Capture the cell that displays the provided text and extract its (x, y) central coordinate. 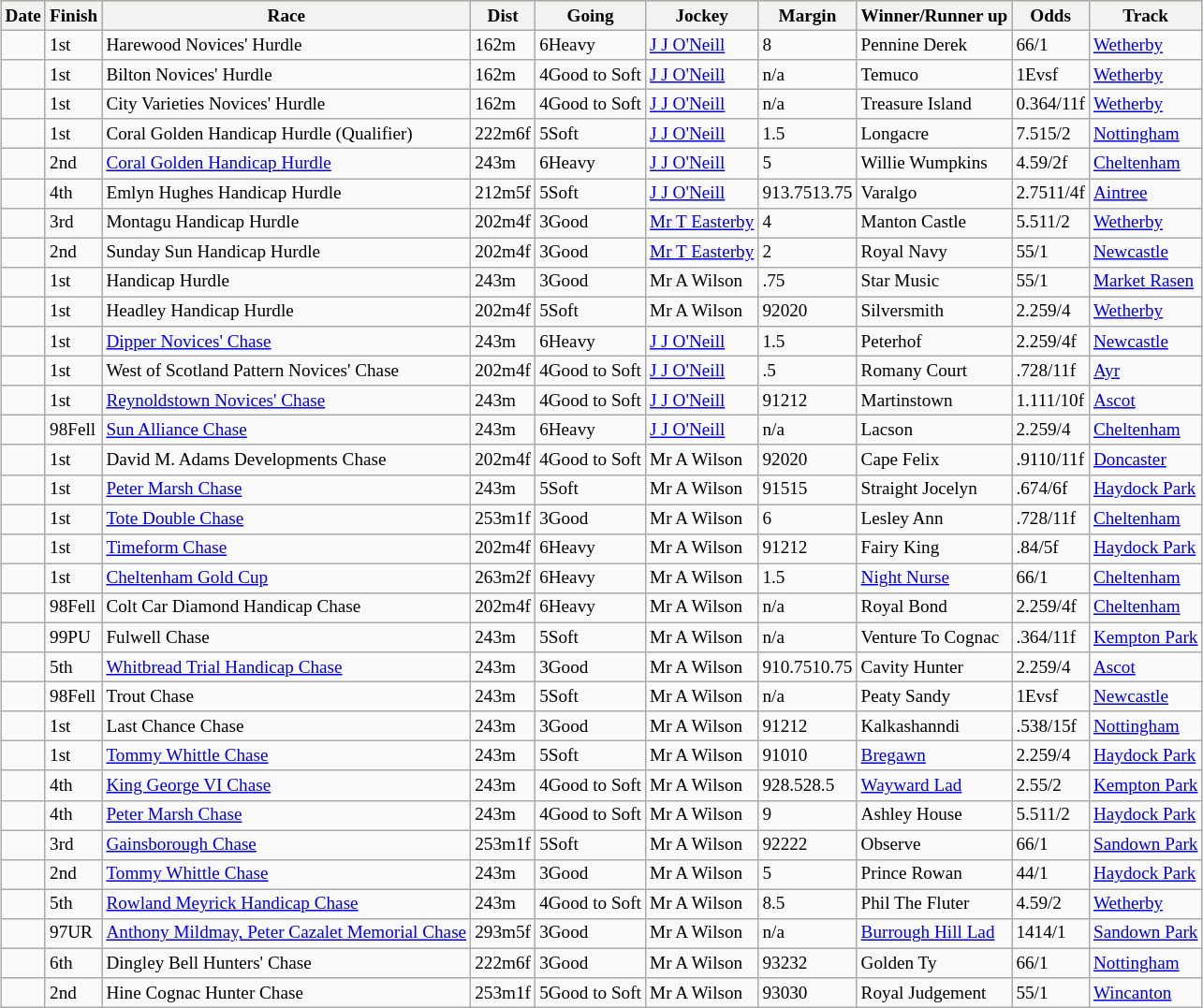
Golden Ty (934, 963)
Colt Car Diamond Handicap Chase (286, 607)
Gainsborough Chase (286, 844)
Fulwell Chase (286, 637)
91515 (807, 489)
263m2f (504, 578)
Race (286, 16)
Kalkashanndi (934, 726)
913.7513.75 (807, 193)
Treasure Island (934, 104)
2.7511/4f (1050, 193)
Doncaster (1146, 460)
Burrough Hill Lad (934, 933)
Star Music (934, 282)
.364/11f (1050, 637)
7.515/2 (1050, 134)
Trout Chase (286, 696)
.538/15f (1050, 726)
.674/6f (1050, 489)
44/1 (1050, 874)
Tote Double Chase (286, 519)
4.59/2 (1050, 904)
Hine Cognac Hunter Chase (286, 993)
212m5f (504, 193)
Martinstown (934, 401)
City Varieties Novices' Hurdle (286, 104)
Margin (807, 16)
Peterhof (934, 342)
Bregawn (934, 756)
Manton Castle (934, 223)
93232 (807, 963)
Wayward Lad (934, 785)
Lacson (934, 431)
Romany Court (934, 371)
928.528.5 (807, 785)
9 (807, 815)
Date (23, 16)
Observe (934, 844)
Temuco (934, 75)
.5 (807, 371)
Sunday Sun Handicap Hurdle (286, 253)
6th (73, 963)
Jockey (701, 16)
8 (807, 45)
Anthony Mildmay, Peter Cazalet Memorial Chase (286, 933)
91010 (807, 756)
.75 (807, 282)
Royal Navy (934, 253)
4 (807, 223)
Dipper Novices' Chase (286, 342)
910.7510.75 (807, 667)
Reynoldstown Novices' Chase (286, 401)
Odds (1050, 16)
Bilton Novices' Hurdle (286, 75)
Emlyn Hughes Handicap Hurdle (286, 193)
David M. Adams Developments Chase (286, 460)
Phil The Fluter (934, 904)
1414/1 (1050, 933)
Market Rasen (1146, 282)
Royal Bond (934, 607)
5Good to Soft (591, 993)
Coral Golden Handicap Hurdle (286, 164)
Aintree (1146, 193)
2 (807, 253)
Fairy King (934, 548)
Willie Wumpkins (934, 164)
Prince Rowan (934, 874)
Timeform Chase (286, 548)
Harewood Novices' Hurdle (286, 45)
Cape Felix (934, 460)
Whitbread Trial Handicap Chase (286, 667)
0.364/11f (1050, 104)
Ayr (1146, 371)
Going (591, 16)
Varalgo (934, 193)
93030 (807, 993)
97UR (73, 933)
Pennine Derek (934, 45)
Montagu Handicap Hurdle (286, 223)
2.55/2 (1050, 785)
Winner/Runner up (934, 16)
Dingley Bell Hunters' Chase (286, 963)
Sun Alliance Chase (286, 431)
Rowland Meyrick Handicap Chase (286, 904)
Lesley Ann (934, 519)
Venture To Cognac (934, 637)
West of Scotland Pattern Novices' Chase (286, 371)
Wincanton (1146, 993)
King George VI Chase (286, 785)
Ashley House (934, 815)
Coral Golden Handicap Hurdle (Qualifier) (286, 134)
.9110/11f (1050, 460)
Royal Judgement (934, 993)
Longacre (934, 134)
293m5f (504, 933)
Dist (504, 16)
Finish (73, 16)
1.111/10f (1050, 401)
Night Nurse (934, 578)
Cavity Hunter (934, 667)
8.5 (807, 904)
92222 (807, 844)
99PU (73, 637)
.84/5f (1050, 548)
Handicap Hurdle (286, 282)
Last Chance Chase (286, 726)
Headley Handicap Hurdle (286, 312)
Peaty Sandy (934, 696)
4.59/2f (1050, 164)
Track (1146, 16)
Silversmith (934, 312)
Cheltenham Gold Cup (286, 578)
6 (807, 519)
Straight Jocelyn (934, 489)
